From the cell containing the given text, extract its center point as [X, Y] coordinate. 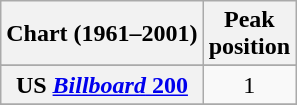
Peakposition [249, 34]
1 [249, 85]
US Billboard 200 [102, 85]
Chart (1961–2001) [102, 34]
